Capture the cell that displays the provided text and extract its (x, y) central coordinate. 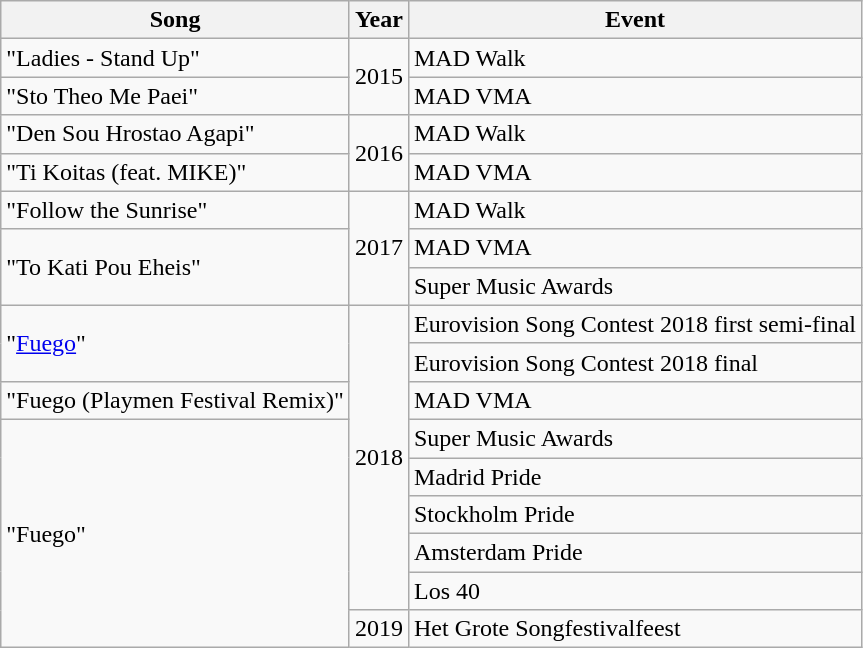
2019 (378, 629)
"Ti Koitas (feat. MIKE)" (176, 172)
2016 (378, 153)
2017 (378, 248)
2015 (378, 77)
Stockholm Pride (634, 515)
Amsterdam Pride (634, 553)
Year (378, 20)
Los 40 (634, 591)
"Ladies - Stand Up" (176, 58)
Event (634, 20)
Het Grote Songfestivalfeest (634, 629)
"Sto Theo Me Paei" (176, 96)
Song (176, 20)
Madrid Pride (634, 477)
"Follow the Sunrise" (176, 210)
"Den Sou Hrostao Agapi" (176, 134)
Eurovision Song Contest 2018 final (634, 362)
"To Kati Pou Eheis" (176, 267)
2018 (378, 457)
Eurovision Song Contest 2018 first semi-final (634, 324)
"Fuego (Playmen Festival Remix)" (176, 400)
